Detect which cell encompasses the target text, then output its [X, Y] center coordinate. 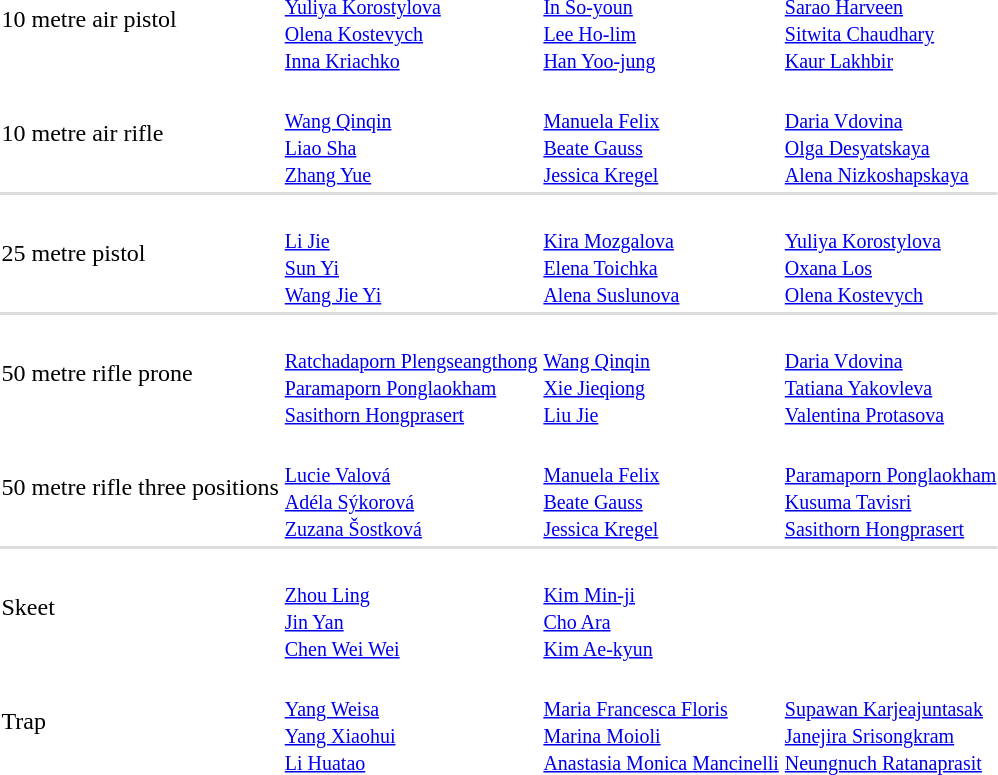
Daria VdovinaOlga DesyatskayaAlena Nizkoshapskaya [890, 134]
25 metre pistol [140, 254]
Zhou LingJin YanChen Wei Wei [411, 608]
Wang QinqinLiao ShaZhang Yue [411, 134]
Daria VdovinaTatiana YakovlevaValentina Protasova [890, 374]
50 metre rifle three positions [140, 488]
Skeet [140, 608]
10 metre air rifle [140, 134]
Kim Min-jiCho AraKim Ae-kyun [661, 608]
Ratchadaporn PlengseangthongParamaporn PonglaokhamSasithorn Hongprasert [411, 374]
Kira MozgalovaElena ToichkaAlena Suslunova [661, 254]
Yuliya KorostylovaOxana LosOlena Kostevych [890, 254]
Li JieSun YiWang Jie Yi [411, 254]
Paramaporn PonglaokhamKusuma TavisriSasithorn Hongprasert [890, 488]
Wang QinqinXie JieqiongLiu Jie [661, 374]
50 metre rifle prone [140, 374]
Lucie ValováAdéla SýkorováZuzana Šostková [411, 488]
